Output the (X, Y) coordinate of the center of the cell containing the given text.  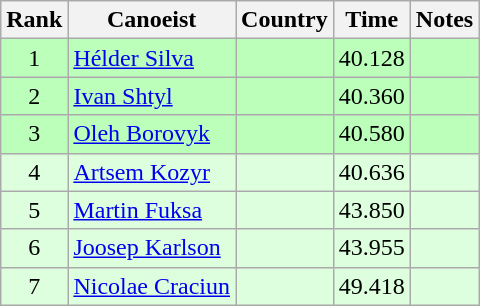
40.360 (372, 96)
Nicolae Craciun (152, 286)
Artsem Kozyr (152, 172)
40.636 (372, 172)
7 (34, 286)
1 (34, 58)
Notes (444, 20)
43.850 (372, 210)
Rank (34, 20)
4 (34, 172)
Hélder Silva (152, 58)
6 (34, 248)
Ivan Shtyl (152, 96)
5 (34, 210)
Oleh Borovyk (152, 134)
49.418 (372, 286)
Country (285, 20)
3 (34, 134)
Canoeist (152, 20)
40.128 (372, 58)
Time (372, 20)
Martin Fuksa (152, 210)
43.955 (372, 248)
2 (34, 96)
Joosep Karlson (152, 248)
40.580 (372, 134)
